Scan for the cell matching the given text and deliver its [X, Y] coordinate at center. 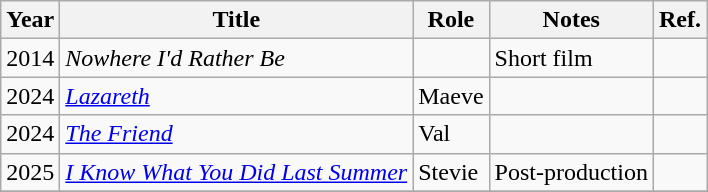
Notes [571, 20]
2014 [30, 58]
Year [30, 20]
Title [236, 20]
Ref. [680, 20]
Short film [571, 58]
The Friend [236, 134]
Nowhere I'd Rather Be [236, 58]
Val [451, 134]
Post-production [571, 172]
Lazareth [236, 96]
2025 [30, 172]
I Know What You Did Last Summer [236, 172]
Role [451, 20]
Stevie [451, 172]
Maeve [451, 96]
